Find where the given text appears and provide that cell's center as [x, y] coordinate. 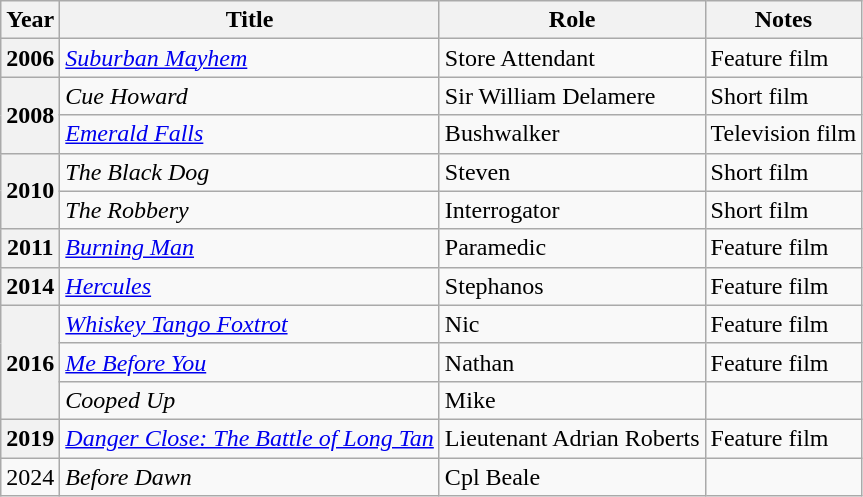
Sir William Delamere [572, 96]
Title [250, 20]
2014 [30, 286]
Suburban Mayhem [250, 58]
Year [30, 20]
2010 [30, 191]
2008 [30, 115]
2006 [30, 58]
Lieutenant Adrian Roberts [572, 438]
Mike [572, 400]
2019 [30, 438]
Whiskey Tango Foxtrot [250, 324]
Store Attendant [572, 58]
Before Dawn [250, 477]
Stephanos [572, 286]
Nathan [572, 362]
Steven [572, 172]
Bushwalker [572, 134]
Cue Howard [250, 96]
Me Before You [250, 362]
Cooped Up [250, 400]
Cpl Beale [572, 477]
Interrogator [572, 210]
2011 [30, 248]
Nic [572, 324]
Burning Man [250, 248]
The Robbery [250, 210]
Hercules [250, 286]
Television film [784, 134]
2016 [30, 362]
2024 [30, 477]
Danger Close: The Battle of Long Tan [250, 438]
The Black Dog [250, 172]
Paramedic [572, 248]
Notes [784, 20]
Emerald Falls [250, 134]
Role [572, 20]
